From the cell containing the given text, extract its center point as [x, y] coordinate. 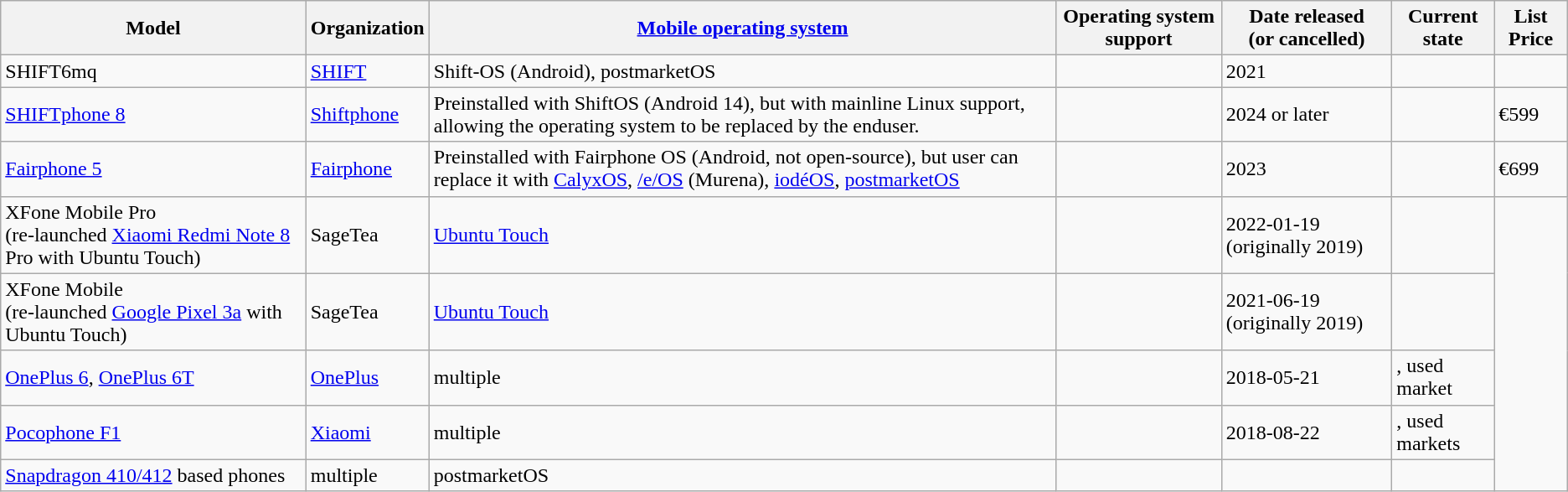
Preinstalled with Fairphone OS (Android, not open-source), but user can replace it with CalyxOS, /e/OS (Murena), iodéOS, postmarketOS [742, 169]
2018-05-21 [1307, 377]
SHIFT [367, 71]
postmarketOS [742, 475]
, used markets [1443, 432]
2018-08-22 [1307, 432]
2024 or later [1307, 114]
, used market [1443, 377]
OnePlus 6, OnePlus 6T [153, 377]
XFone Mobile Pro (re-launched Xiaomi Redmi Note 8 Pro with Ubuntu Touch) [153, 235]
Organization [367, 28]
€599 [1531, 114]
2022-01-19 (originally 2019) [1307, 235]
Snapdragon 410/412 based phones [153, 475]
Date released (or cancelled) [1307, 28]
2021-06-19 (originally 2019) [1307, 312]
SHIFTphone 8 [153, 114]
Mobile operating system [742, 28]
€699 [1531, 169]
XFone Mobile (re-launched Google Pixel 3a with Ubuntu Touch) [153, 312]
OnePlus [367, 377]
Preinstalled with ShiftOS (Android 14), but with mainline Linux support, allowing the operating system to be replaced by the enduser. [742, 114]
Model [153, 28]
Xiaomi [367, 432]
Shift-OS (Android), postmarketOS [742, 71]
SHIFT6mq [153, 71]
2023 [1307, 169]
Operating system support [1139, 28]
Fairphone [367, 169]
Shiftphone [367, 114]
List Price [1531, 28]
2021 [1307, 71]
Fairphone 5 [153, 169]
Pocophone F1 [153, 432]
Current state [1443, 28]
